Identify which cell holds the provided text, then report its (x, y) central coordinate. 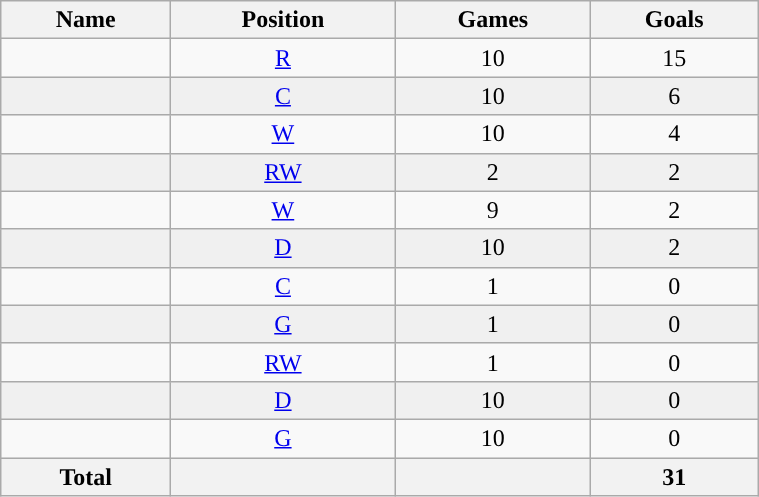
9 (493, 210)
Games (493, 20)
Position (283, 20)
4 (674, 134)
R (283, 58)
15 (674, 58)
Goals (674, 20)
6 (674, 96)
31 (674, 477)
Name (86, 20)
Total (86, 477)
